Provide the (X, Y) coordinate of the cell's center where the given text is located.  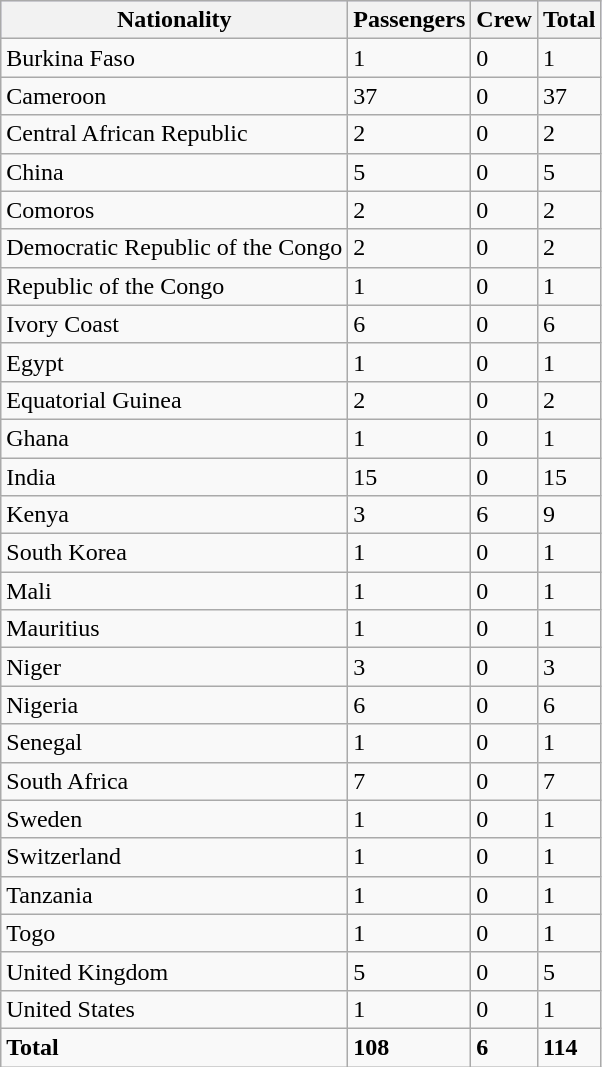
Sweden (174, 819)
Tanzania (174, 895)
Switzerland (174, 857)
China (174, 172)
Equatorial Guinea (174, 400)
Republic of the Congo (174, 286)
Ghana (174, 438)
South Africa (174, 781)
United States (174, 1009)
Nationality (174, 20)
Passengers (410, 20)
Comoros (174, 210)
Burkina Faso (174, 58)
Cameroon (174, 96)
India (174, 477)
Crew (504, 20)
Senegal (174, 743)
9 (569, 515)
Central African Republic (174, 134)
Democratic Republic of the Congo (174, 248)
Mali (174, 591)
Mauritius (174, 629)
South Korea (174, 553)
Ivory Coast (174, 324)
114 (569, 1047)
Niger (174, 667)
United Kingdom (174, 971)
Kenya (174, 515)
108 (410, 1047)
Togo (174, 933)
Nigeria (174, 705)
Egypt (174, 362)
